From the cell containing the given text, extract its center point as (x, y) coordinate. 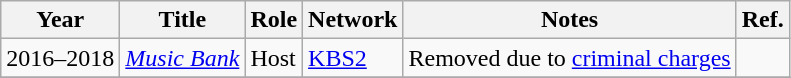
Host (274, 58)
Role (274, 20)
Title (182, 20)
Network (353, 20)
KBS2 (353, 58)
Removed due to criminal charges (570, 58)
Year (60, 20)
2016–2018 (60, 58)
Ref. (762, 20)
Notes (570, 20)
Music Bank (182, 58)
